Extract the [x, y] coordinate from the center of the cell holding the provided text.  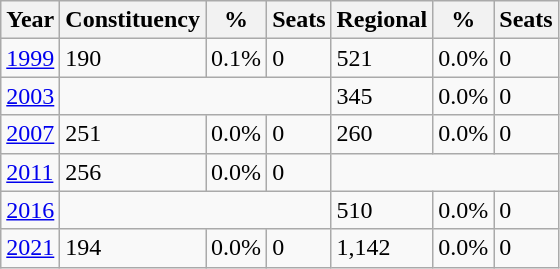
0.1% [236, 58]
2003 [30, 96]
1,142 [382, 248]
Constituency [133, 20]
2011 [30, 172]
1999 [30, 58]
2021 [30, 248]
510 [382, 210]
260 [382, 134]
194 [133, 248]
256 [133, 172]
251 [133, 134]
521 [382, 58]
Regional [382, 20]
2016 [30, 210]
190 [133, 58]
2007 [30, 134]
Year [30, 20]
345 [382, 96]
